Pinpoint the cell where the given text exists, returning its [X, Y] midpoint coordinate. 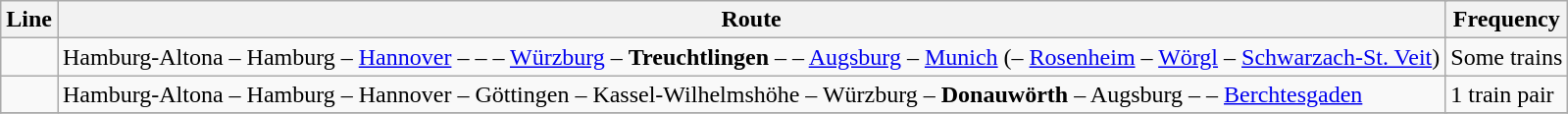
Line [29, 20]
Frequency [1506, 20]
Some trains [1506, 57]
1 train pair [1506, 94]
Route [751, 20]
Hamburg-Altona – Hamburg – Hannover – – – Würzburg – Treuchtlingen – – Augsburg – Munich (– Rosenheim – Wörgl – Schwarzach-St. Veit) [751, 57]
Hamburg-Altona – Hamburg – Hannover – Göttingen – Kassel-Wilhelmshöhe – Würzburg – Donauwörth – Augsburg – – Berchtesgaden [751, 94]
